Extract the [X, Y] coordinate from the center of the cell holding the provided text.  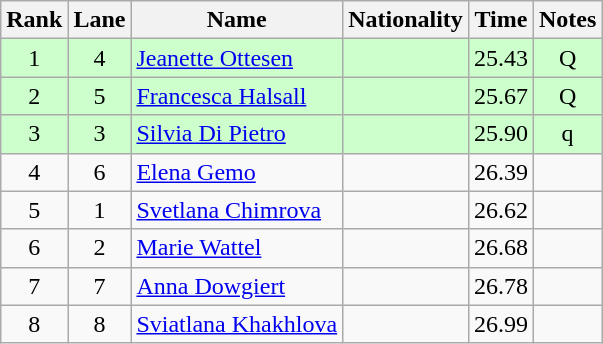
Elena Gemo [237, 172]
25.67 [500, 96]
Time [500, 20]
Francesca Halsall [237, 96]
Svetlana Chimrova [237, 210]
q [567, 134]
Sviatlana Khakhlova [237, 324]
26.99 [500, 324]
25.90 [500, 134]
Nationality [406, 20]
26.62 [500, 210]
26.39 [500, 172]
26.68 [500, 248]
Rank [34, 20]
Notes [567, 20]
Marie Wattel [237, 248]
Anna Dowgiert [237, 286]
25.43 [500, 58]
26.78 [500, 286]
Jeanette Ottesen [237, 58]
Name [237, 20]
Silvia Di Pietro [237, 134]
Lane [100, 20]
